Search for the cell housing the specified text and yield its (x, y) center coordinate. 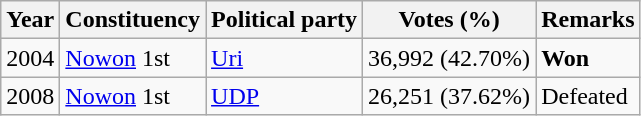
Votes (%) (450, 20)
Constituency (133, 20)
Defeated (588, 96)
Year (30, 20)
Remarks (588, 20)
Political party (284, 20)
36,992 (42.70%) (450, 58)
Won (588, 58)
2008 (30, 96)
Uri (284, 58)
2004 (30, 58)
26,251 (37.62%) (450, 96)
UDP (284, 96)
